Identify which cell holds the provided text, then report its [x, y] central coordinate. 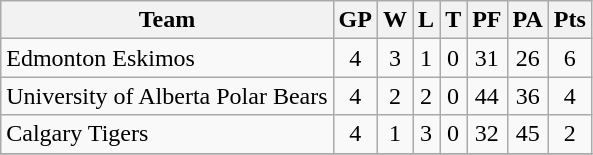
31 [487, 58]
26 [528, 58]
Pts [570, 20]
45 [528, 134]
GP [355, 20]
W [394, 20]
PF [487, 20]
T [454, 20]
Edmonton Eskimos [167, 58]
Team [167, 20]
Calgary Tigers [167, 134]
32 [487, 134]
6 [570, 58]
36 [528, 96]
University of Alberta Polar Bears [167, 96]
L [426, 20]
PA [528, 20]
44 [487, 96]
